Identify which cell holds the provided text, then report its (x, y) central coordinate. 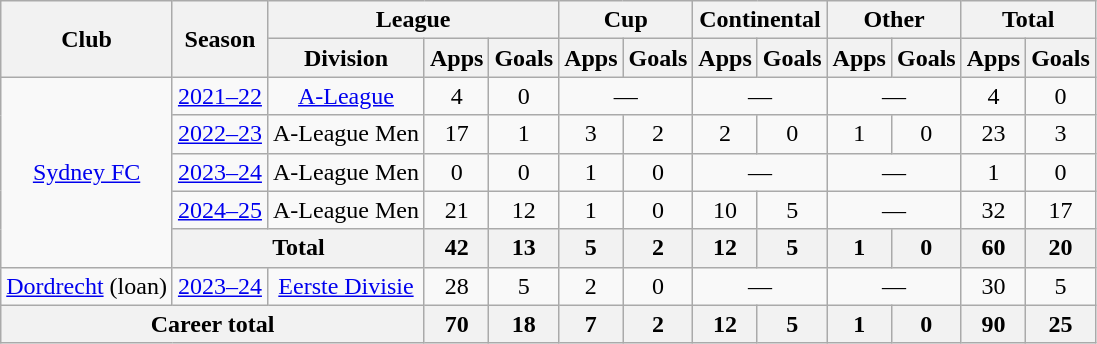
13 (524, 248)
10 (725, 210)
Career total (213, 324)
2021–22 (220, 96)
Other (894, 20)
18 (524, 324)
2022–23 (220, 134)
Eerste Divisie (346, 286)
30 (993, 286)
90 (993, 324)
Club (87, 39)
70 (456, 324)
32 (993, 210)
Sydney FC (87, 172)
23 (993, 134)
20 (1061, 248)
21 (456, 210)
2024–25 (220, 210)
Continental (760, 20)
60 (993, 248)
25 (1061, 324)
Division (346, 58)
Season (220, 39)
League (412, 20)
28 (456, 286)
Cup (626, 20)
42 (456, 248)
Dordrecht (loan) (87, 286)
7 (591, 324)
A-League (346, 96)
